Scan for the cell matching the given text and deliver its (x, y) coordinate at center. 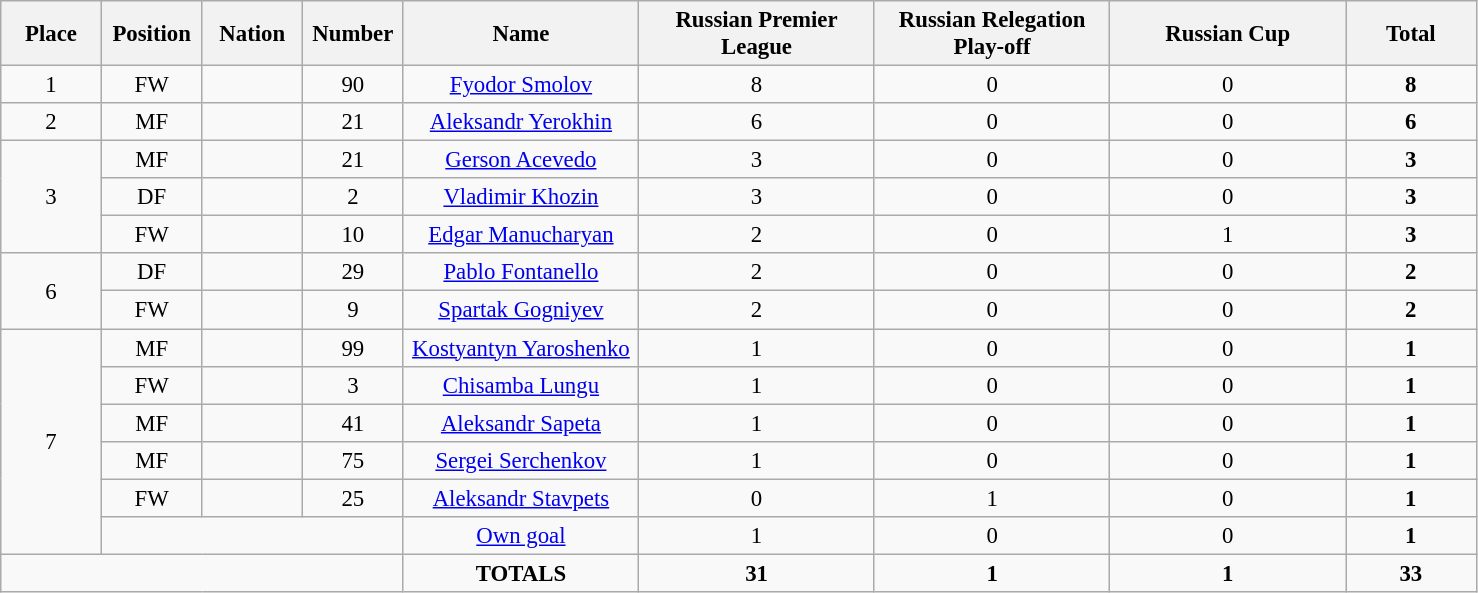
7 (52, 442)
Sergei Serchenkov (521, 460)
41 (354, 423)
Place (52, 34)
33 (1412, 573)
Own goal (521, 536)
Aleksandr Stavpets (521, 498)
Russian Cup (1228, 34)
Spartak Gogniyev (521, 310)
Russian Premier League (757, 34)
75 (354, 460)
Number (354, 34)
31 (757, 573)
Name (521, 34)
Nation (252, 34)
TOTALS (521, 573)
Position (152, 34)
10 (354, 235)
Kostyantyn Yaroshenko (521, 348)
Edgar Manucharyan (521, 235)
9 (354, 310)
Vladimir Khozin (521, 197)
Total (1412, 34)
Aleksandr Yerokhin (521, 122)
Pablo Fontanello (521, 273)
29 (354, 273)
Gerson Acevedo (521, 160)
90 (354, 85)
Russian Relegation Play-off (992, 34)
Aleksandr Sapeta (521, 423)
99 (354, 348)
Fyodor Smolov (521, 85)
Chisamba Lungu (521, 385)
25 (354, 498)
